Output the (X, Y) coordinate of the center of the cell containing the given text.  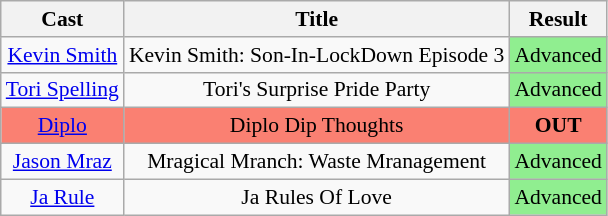
Ja Rules Of Love (316, 197)
Tori's Surprise Pride Party (316, 90)
Mragical Mranch: Waste Mranagement (316, 162)
Kevin Smith: Son-In-LockDown Episode 3 (316, 55)
Kevin Smith (62, 55)
Diplo Dip Thoughts (316, 126)
Jason Mraz (62, 162)
OUT (558, 126)
Cast (62, 19)
Tori Spelling (62, 90)
Title (316, 19)
Ja Rule (62, 197)
Diplo (62, 126)
Result (558, 19)
